Capture the cell that displays the provided text and extract its (X, Y) central coordinate. 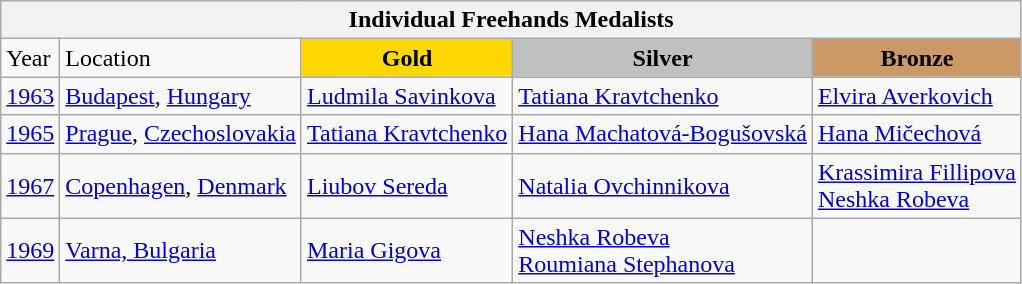
Copenhagen, Denmark (181, 186)
Hana Machatová-Bogušovská (663, 134)
Budapest, Hungary (181, 96)
Liubov Sereda (406, 186)
Krassimira Fillipova Neshka Robeva (916, 186)
Year (30, 58)
Silver (663, 58)
Prague, Czechoslovakia (181, 134)
Ludmila Savinkova (406, 96)
Maria Gigova (406, 250)
Neshka Robeva Roumiana Stephanova (663, 250)
1967 (30, 186)
Individual Freehands Medalists (512, 20)
Gold (406, 58)
Bronze (916, 58)
Natalia Ovchinnikova (663, 186)
1965 (30, 134)
Elvira Averkovich (916, 96)
Varna, Bulgaria (181, 250)
1969 (30, 250)
1963 (30, 96)
Location (181, 58)
Hana Mičechová (916, 134)
